From the cell containing the given text, extract its center point as (x, y) coordinate. 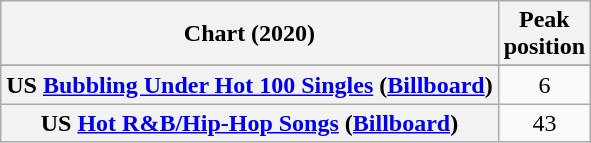
6 (544, 85)
43 (544, 123)
Chart (2020) (250, 34)
Peakposition (544, 34)
US Bubbling Under Hot 100 Singles (Billboard) (250, 85)
US Hot R&B/Hip-Hop Songs (Billboard) (250, 123)
